Identify which cell holds the provided text, then report its (X, Y) central coordinate. 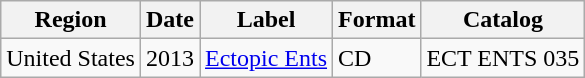
2013 (170, 58)
CD (377, 58)
Date (170, 20)
ECT ENTS 035 (503, 58)
Label (266, 20)
Ectopic Ents (266, 58)
Region (71, 20)
Format (377, 20)
United States (71, 58)
Catalog (503, 20)
